Scan for the cell matching the given text and deliver its [X, Y] coordinate at center. 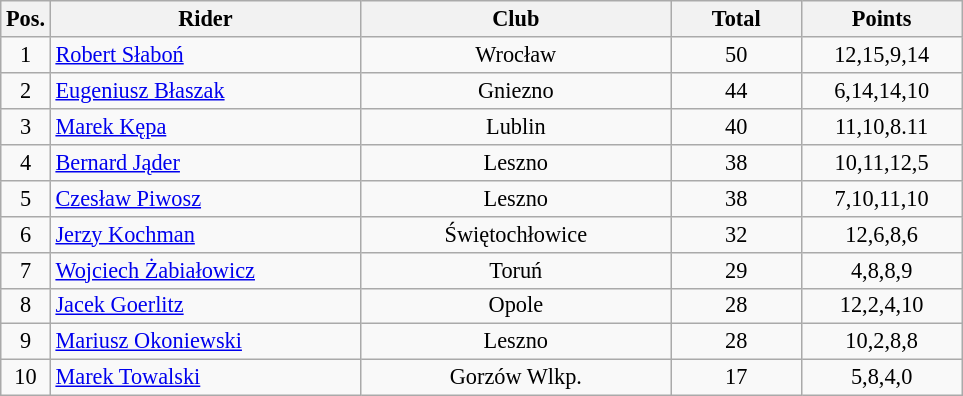
17 [736, 378]
Lublin [516, 126]
Robert Słaboń [205, 55]
40 [736, 126]
Total [736, 19]
1 [26, 55]
11,10,8.11 [881, 126]
12,6,8,6 [881, 234]
10,11,12,5 [881, 162]
Gniezno [516, 90]
29 [736, 270]
Mariusz Okoniewski [205, 342]
44 [736, 90]
10,2,8,8 [881, 342]
12,2,4,10 [881, 306]
Marek Kępa [205, 126]
Bernard Jąder [205, 162]
Jacek Goerlitz [205, 306]
7 [26, 270]
12,15,9,14 [881, 55]
50 [736, 55]
4 [26, 162]
8 [26, 306]
3 [26, 126]
2 [26, 90]
6 [26, 234]
7,10,11,10 [881, 198]
10 [26, 378]
Jerzy Kochman [205, 234]
Club [516, 19]
9 [26, 342]
Toruń [516, 270]
Marek Towalski [205, 378]
Pos. [26, 19]
6,14,14,10 [881, 90]
Gorzów Wlkp. [516, 378]
Wojciech Żabiałowicz [205, 270]
Opole [516, 306]
Czesław Piwosz [205, 198]
32 [736, 234]
5 [26, 198]
4,8,8,9 [881, 270]
Eugeniusz Błaszak [205, 90]
Points [881, 19]
5,8,4,0 [881, 378]
Wrocław [516, 55]
Rider [205, 19]
Świętochłowice [516, 234]
